Extract the [x, y] coordinate from the center of the cell holding the provided text.  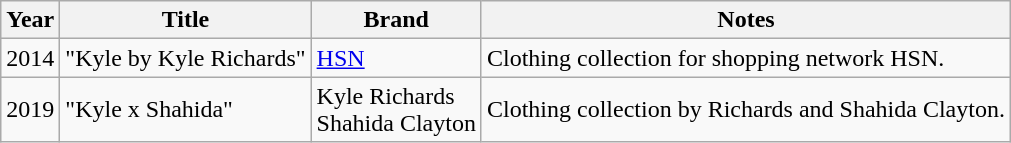
2019 [30, 110]
Clothing collection by Richards and Shahida Clayton. [746, 110]
Title [186, 20]
Clothing collection for shopping network HSN. [746, 58]
2014 [30, 58]
HSN [396, 58]
Notes [746, 20]
Kyle RichardsShahida Clayton [396, 110]
Year [30, 20]
Brand [396, 20]
"Kyle by Kyle Richards" [186, 58]
"Kyle x Shahida" [186, 110]
